Search for the cell housing the specified text and yield its [X, Y] center coordinate. 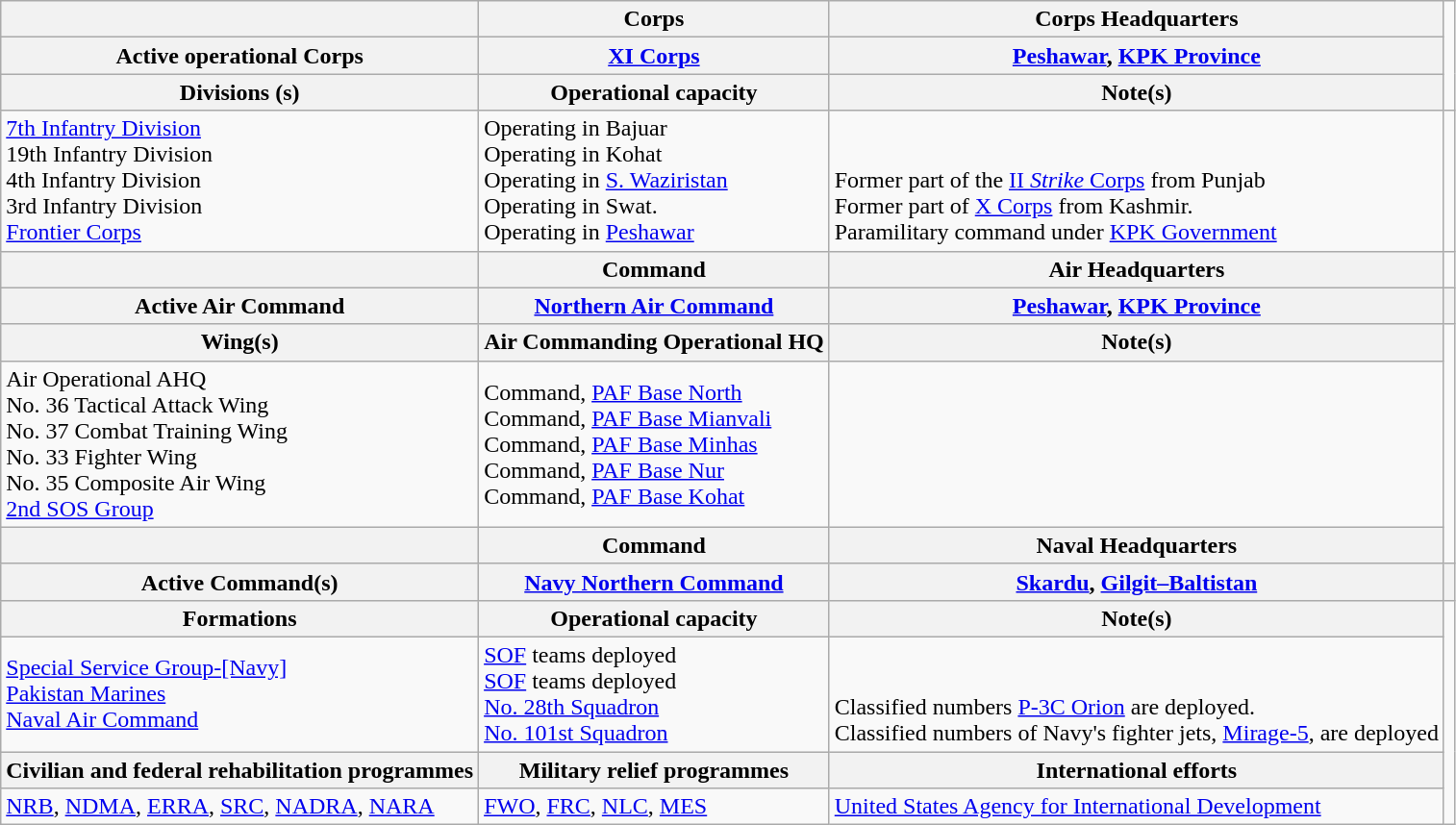
Active Air Command [240, 306]
Classified numbers P-3C Orion are deployed.Classified numbers of Navy's fighter jets, Mirage-5, are deployed [1137, 694]
Skardu, Gilgit–Baltistan [1137, 582]
Corps Headquarters [1137, 19]
Former part of the II Strike Corps from PunjabFormer part of X Corps from Kashmir.Paramilitary command under KPK Government [1137, 181]
Wing(s) [240, 342]
Air Operational AHQNo. 36 Tactical Attack WingNo. 37 Combat Training WingNo. 33 Fighter WingNo. 35 Composite Air Wing2nd SOS Group [240, 444]
Air Commanding Operational HQ [654, 342]
Command, PAF Base North Command, PAF Base Mianvali Command, PAF Base MinhasCommand, PAF Base NurCommand, PAF Base Kohat [654, 444]
Formations [240, 618]
FWO, FRC, NLC, MES [654, 807]
SOF teams deployedSOF teams deployedNo. 28th SquadronNo. 101st Squadron [654, 694]
Special Service Group-[Navy]Pakistan MarinesNaval Air Command [240, 694]
Active Command(s) [240, 582]
NRB, NDMA, ERRA, SRC, NADRA, NARA [240, 807]
Air Headquarters [1137, 269]
XI Corps [654, 56]
Navy Northern Command [654, 582]
7th Infantry Division19th Infantry Division4th Infantry Division3rd Infantry DivisionFrontier Corps [240, 181]
United States Agency for International Development [1137, 807]
Military relief programmes [654, 770]
Operating in BajuarOperating in Kohat Operating in S. Waziristan Operating in Swat.Operating in Peshawar [654, 181]
Active operational Corps [240, 56]
Corps [654, 19]
Civilian and federal rehabilitation programmes [240, 770]
Northern Air Command [654, 306]
Divisions (s) [240, 92]
Naval Headquarters [1137, 545]
International efforts [1137, 770]
